Scan for the cell matching the given text and deliver its (X, Y) coordinate at center. 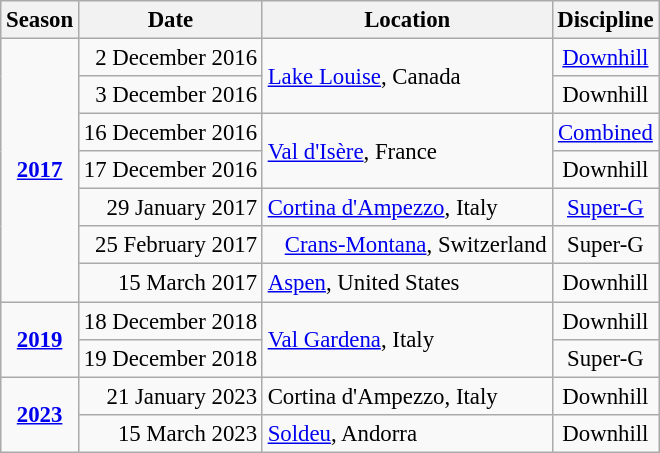
18 December 2018 (170, 321)
Date (170, 20)
Season (40, 20)
3 December 2016 (170, 95)
16 December 2016 (170, 133)
Location (407, 20)
Lake Louise, Canada (407, 76)
Crans-Montana, Switzerland (407, 245)
29 January 2017 (170, 208)
25 February 2017 (170, 245)
Soldeu, Andorra (407, 433)
21 January 2023 (170, 396)
Combined (606, 133)
19 December 2018 (170, 358)
15 March 2023 (170, 433)
2019 (40, 340)
Val Gardena, Italy (407, 340)
Aspen, United States (407, 283)
15 March 2017 (170, 283)
Discipline (606, 20)
17 December 2016 (170, 170)
2017 (40, 170)
2 December 2016 (170, 58)
Val d'Isère, France (407, 152)
2023 (40, 414)
